From the cell containing the given text, extract its center point as (X, Y) coordinate. 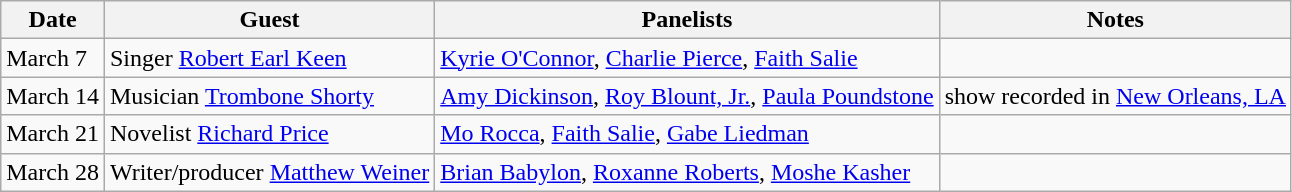
March 28 (53, 172)
Date (53, 20)
Singer Robert Earl Keen (269, 58)
March 7 (53, 58)
Novelist Richard Price (269, 134)
March 21 (53, 134)
Mo Rocca, Faith Salie, Gabe Liedman (687, 134)
show recorded in New Orleans, LA (1115, 96)
Musician Trombone Shorty (269, 96)
Notes (1115, 20)
Panelists (687, 20)
Kyrie O'Connor, Charlie Pierce, Faith Salie (687, 58)
March 14 (53, 96)
Amy Dickinson, Roy Blount, Jr., Paula Poundstone (687, 96)
Writer/producer Matthew Weiner (269, 172)
Brian Babylon, Roxanne Roberts, Moshe Kasher (687, 172)
Guest (269, 20)
